Extract the (x, y) coordinate from the center of the cell holding the provided text.  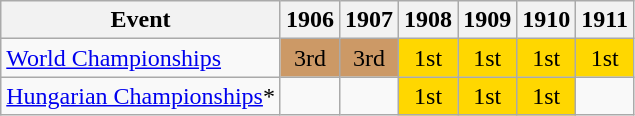
1910 (546, 20)
1906 (310, 20)
Hungarian Championships* (141, 96)
1907 (370, 20)
Event (141, 20)
1909 (488, 20)
World Championships (141, 58)
1911 (605, 20)
1908 (428, 20)
